Pinpoint the cell where the given text exists, returning its [X, Y] midpoint coordinate. 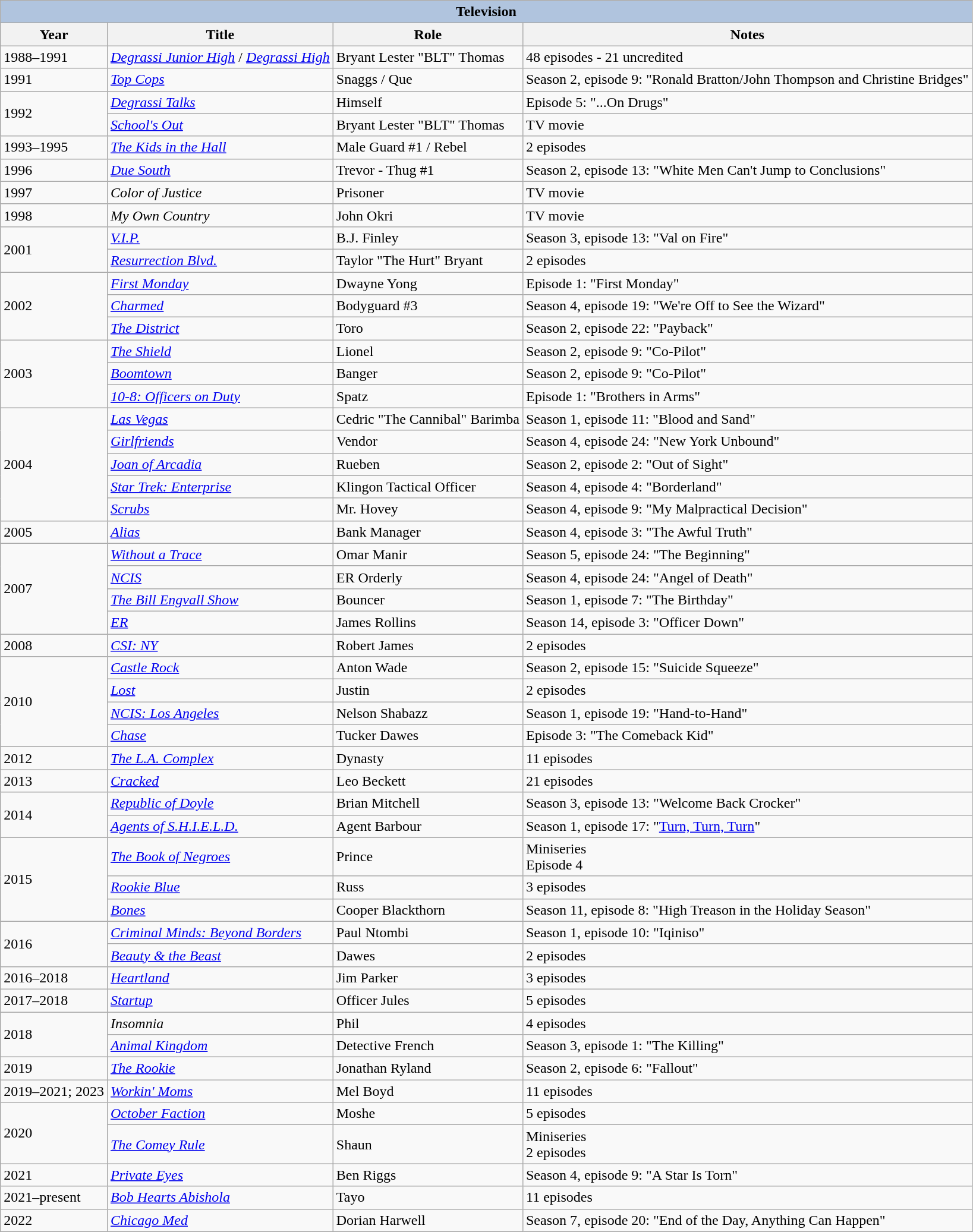
Girlfriends [220, 442]
Bodyguard #3 [428, 306]
Rueben [428, 464]
NCIS: Los Angeles [220, 713]
Charmed [220, 306]
Due South [220, 170]
Season 3, episode 13: "Val on Fire" [747, 238]
Rookie Blue [220, 887]
ER [220, 622]
Leo Beckett [428, 781]
Notes [747, 34]
Bob Hearts Abishola [220, 1198]
2001 [54, 249]
Lionel [428, 351]
Dawes [428, 955]
My Own Country [220, 215]
2016 [54, 944]
Season 5, episode 24: "The Beginning" [747, 554]
21 episodes [747, 781]
Alias [220, 532]
Role [428, 34]
2019–2021; 2023 [54, 1091]
Jim Parker [428, 978]
The Bill Engvall Show [220, 600]
Episode 3: "The Comeback Kid" [747, 736]
Cracked [220, 781]
Nelson Shabazz [428, 713]
Top Cops [220, 80]
2003 [54, 374]
1997 [54, 193]
Toro [428, 329]
Detective French [428, 1046]
Prince [428, 857]
Himself [428, 102]
Mel Boyd [428, 1091]
October Faction [220, 1114]
Degrassi Talks [220, 102]
The Rookie [220, 1069]
Bouncer [428, 600]
Season 4, episode 19: "We're Off to See the Wizard" [747, 306]
Anton Wade [428, 668]
Las Vegas [220, 419]
Dynasty [428, 758]
Trevor - Thug #1 [428, 170]
Chicago Med [220, 1220]
Season 11, episode 8: "High Treason in the Holiday Season" [747, 910]
Season 1, episode 11: "Blood and Sand" [747, 419]
Episode 1: "First Monday" [747, 283]
4 episodes [747, 1023]
Miniseries Episode 4 [747, 857]
Brian Mitchell [428, 804]
Dwayne Yong [428, 283]
Moshe [428, 1114]
Season 3, episode 13: "Welcome Back Crocker" [747, 804]
Joan of Arcadia [220, 464]
Degrassi Junior High / Degrassi High [220, 57]
2002 [54, 306]
Season 2, episode 15: "Suicide Squeeze" [747, 668]
Season 4, episode 9: "My Malpractical Decision" [747, 509]
2013 [54, 781]
1991 [54, 80]
Mr. Hovey [428, 509]
2004 [54, 464]
2007 [54, 588]
Castle Rock [220, 668]
John Okri [428, 215]
Season 1, episode 19: "Hand-to-Hand" [747, 713]
2010 [54, 702]
Ben Riggs [428, 1175]
1996 [54, 170]
Season 2, episode 6: "Fallout" [747, 1069]
CSI: NY [220, 645]
Beauty & the Beast [220, 955]
Color of Justice [220, 193]
Vendor [428, 442]
The Kids in the Hall [220, 147]
1998 [54, 215]
Phil [428, 1023]
2017–2018 [54, 1000]
2021 [54, 1175]
Prisoner [428, 193]
Bank Manager [428, 532]
Season 4, episode 24: "Angel of Death" [747, 577]
1988–1991 [54, 57]
Season 4, episode 24: "New York Unbound" [747, 442]
Russ [428, 887]
Resurrection Blvd. [220, 260]
Episode 5: "...On Drugs" [747, 102]
Chase [220, 736]
Jonathan Ryland [428, 1069]
2019 [54, 1069]
Season 2, episode 9: "Ronald Bratton/John Thompson and Christine Bridges" [747, 80]
Shaun [428, 1145]
Season 1, episode 10: "Iqiniso" [747, 932]
Tucker Dawes [428, 736]
Cooper Blackthorn [428, 910]
Season 4, episode 4: "Borderland" [747, 487]
B.J. Finley [428, 238]
Spatz [428, 396]
2021–present [54, 1198]
Season 3, episode 1: "The Killing" [747, 1046]
Season 1, episode 17: "Turn, Turn, Turn" [747, 826]
Republic of Doyle [220, 804]
Agent Barbour [428, 826]
Television [486, 12]
Insomnia [220, 1023]
2012 [54, 758]
Officer Jules [428, 1000]
Bones [220, 910]
Taylor "The Hurt" Bryant [428, 260]
NCIS [220, 577]
The Comey Rule [220, 1145]
Without a Trace [220, 554]
Season 2, episode 13: "White Men Can't Jump to Conclusions" [747, 170]
Season 4, episode 3: "The Awful Truth" [747, 532]
2005 [54, 532]
James Rollins [428, 622]
Tayo [428, 1198]
Cedric "The Cannibal" Barimba [428, 419]
2018 [54, 1034]
Private Eyes [220, 1175]
Banger [428, 374]
2015 [54, 880]
Dorian Harwell [428, 1220]
2014 [54, 815]
Startup [220, 1000]
Male Guard #1 / Rebel [428, 147]
The District [220, 329]
Season 14, episode 3: "Officer Down" [747, 622]
Paul Ntombi [428, 932]
2016–2018 [54, 978]
Season 7, episode 20: "End of the Day, Anything Can Happen" [747, 1220]
Snaggs / Que [428, 80]
2020 [54, 1133]
Workin' Moms [220, 1091]
Criminal Minds: Beyond Borders [220, 932]
V.I.P. [220, 238]
Season 4, episode 9: "A Star Is Torn" [747, 1175]
The Book of Negroes [220, 857]
48 episodes - 21 uncredited [747, 57]
Klingon Tactical Officer [428, 487]
Animal Kingdom [220, 1046]
Title [220, 34]
Season 2, episode 22: "Payback" [747, 329]
Miniseries 2 episodes [747, 1145]
Year [54, 34]
First Monday [220, 283]
Season 1, episode 7: "The Birthday" [747, 600]
School's Out [220, 125]
1992 [54, 114]
Scrubs [220, 509]
Heartland [220, 978]
2022 [54, 1220]
Robert James [428, 645]
Lost [220, 691]
Agents of S.H.I.E.L.D. [220, 826]
Episode 1: "Brothers in Arms" [747, 396]
2008 [54, 645]
The L.A. Complex [220, 758]
The Shield [220, 351]
Justin [428, 691]
Star Trek: Enterprise [220, 487]
Season 2, episode 2: "Out of Sight" [747, 464]
Omar Manir [428, 554]
1993–1995 [54, 147]
ER Orderly [428, 577]
10-8: Officers on Duty [220, 396]
Boomtown [220, 374]
